Provide the [x, y] coordinate of the cell's center where the given text is located.  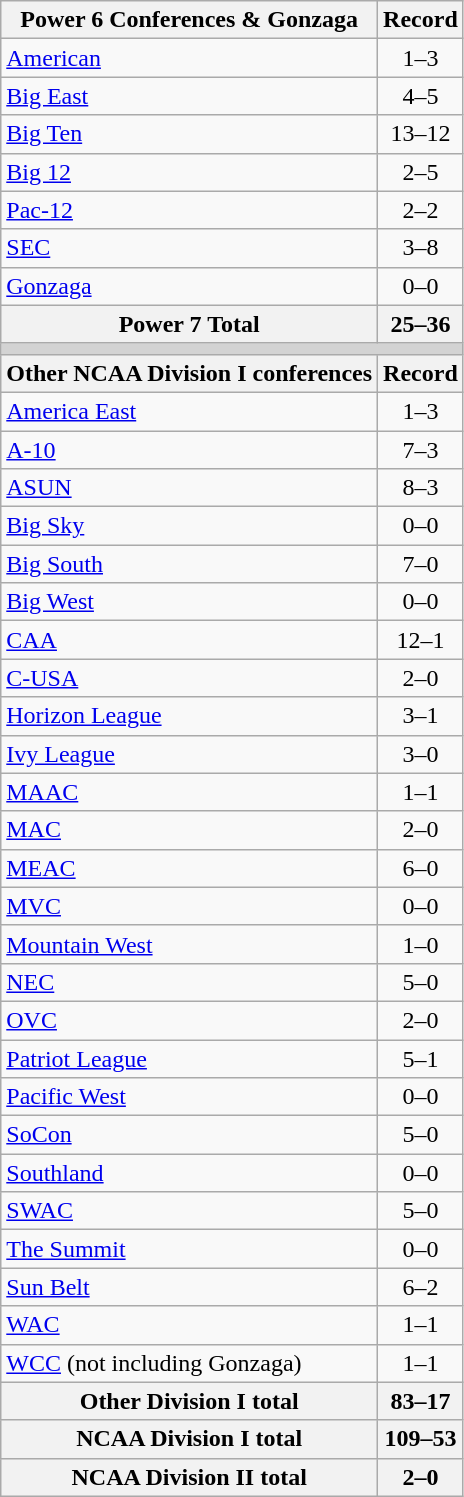
25–36 [421, 324]
Big West [190, 602]
A-10 [190, 449]
Power 7 Total [190, 324]
SEC [190, 248]
SoCon [190, 1135]
3–8 [421, 248]
12–1 [421, 640]
3–1 [421, 716]
ASUN [190, 488]
American [190, 58]
13–12 [421, 134]
Patriot League [190, 1059]
WAC [190, 1325]
Southland [190, 1173]
4–5 [421, 96]
CAA [190, 640]
Pacific West [190, 1097]
6–0 [421, 868]
MAAC [190, 792]
2–2 [421, 210]
MVC [190, 906]
8–3 [421, 488]
Other NCAA Division I conferences [190, 373]
OVC [190, 1020]
7–3 [421, 449]
Gonzaga [190, 286]
Big 12 [190, 172]
The Summit [190, 1249]
3–0 [421, 754]
7–0 [421, 564]
Other Division I total [190, 1401]
109–53 [421, 1439]
5–1 [421, 1059]
Mountain West [190, 944]
Sun Belt [190, 1287]
Big East [190, 96]
NCAA Division II total [190, 1477]
83–17 [421, 1401]
Pac-12 [190, 210]
6–2 [421, 1287]
SWAC [190, 1211]
NEC [190, 982]
Power 6 Conferences & Gonzaga [190, 20]
2–5 [421, 172]
Big Sky [190, 526]
Ivy League [190, 754]
C-USA [190, 678]
MAC [190, 830]
Big South [190, 564]
Big Ten [190, 134]
MEAC [190, 868]
1–0 [421, 944]
NCAA Division I total [190, 1439]
WCC (not including Gonzaga) [190, 1363]
America East [190, 411]
Horizon League [190, 716]
